Output the (x, y) coordinate of the center of the cell containing the given text.  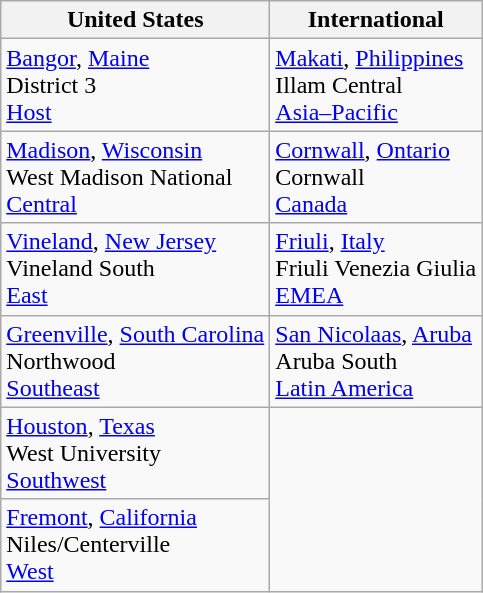
Bangor, MaineDistrict 3Host (136, 85)
Madison, WisconsinWest Madison NationalCentral (136, 177)
United States (136, 20)
Friuli, ItalyFriuli Venezia GiuliaEMEA (376, 269)
Makati, PhilippinesIllam CentralAsia–Pacific (376, 85)
San Nicolaas, ArubaAruba SouthLatin America (376, 361)
Cornwall, OntarioCornwallCanada (376, 177)
Houston, TexasWest UniversitySouthwest (136, 453)
International (376, 20)
Fremont, CaliforniaNiles/CentervilleWest (136, 545)
Vineland, New JerseyVineland SouthEast (136, 269)
Greenville, South CarolinaNorthwoodSoutheast (136, 361)
